Scan for the cell matching the given text and deliver its [X, Y] coordinate at center. 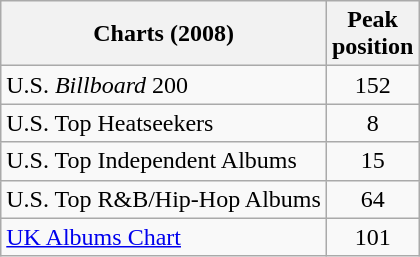
U.S. Top R&B/Hip-Hop Albums [164, 199]
U.S. Top Independent Albums [164, 161]
64 [372, 199]
UK Albums Chart [164, 237]
Charts (2008) [164, 34]
101 [372, 237]
U.S. Top Heatseekers [164, 123]
U.S. Billboard 200 [164, 85]
8 [372, 123]
Peakposition [372, 34]
152 [372, 85]
15 [372, 161]
